Identify which cell holds the provided text, then report its [x, y] central coordinate. 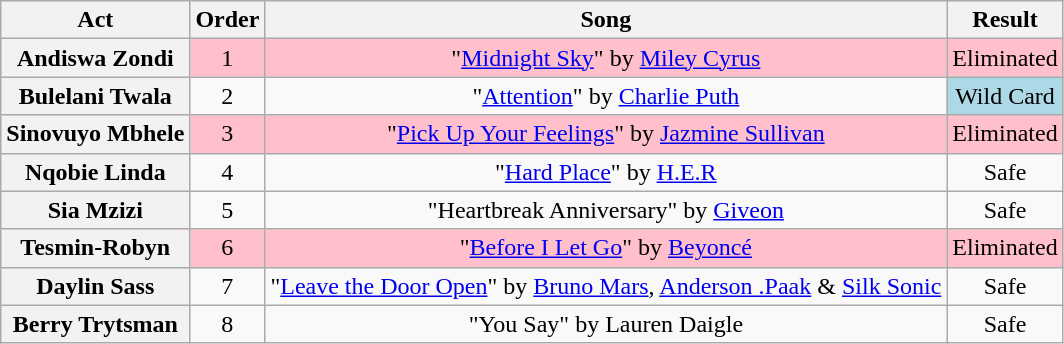
Tesmin-Robyn [96, 248]
"Attention" by Charlie Puth [606, 96]
4 [228, 172]
Order [228, 20]
"Pick Up Your Feelings" by Jazmine Sullivan [606, 134]
"Before I Let Go" by Beyoncé [606, 248]
Song [606, 20]
Nqobie Linda [96, 172]
Daylin Sass [96, 286]
Sia Mzizi [96, 210]
7 [228, 286]
"Hard Place" by H.E.R [606, 172]
Berry Trytsman [96, 324]
Act [96, 20]
8 [228, 324]
6 [228, 248]
Bulelani Twala [96, 96]
"You Say" by Lauren Daigle [606, 324]
Sinovuyo Mbhele [96, 134]
5 [228, 210]
Andiswa Zondi [96, 58]
"Heartbreak Anniversary" by Giveon [606, 210]
Result [1005, 20]
"Midnight Sky" by Miley Cyrus [606, 58]
3 [228, 134]
Wild Card [1005, 96]
"Leave the Door Open" by Bruno Mars, Anderson .Paak & Silk Sonic [606, 286]
1 [228, 58]
2 [228, 96]
